Capture the cell that displays the provided text and extract its [X, Y] central coordinate. 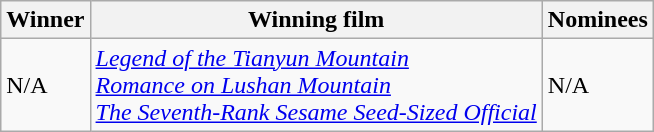
Winner [46, 20]
Legend of the Tianyun MountainRomance on Lushan MountainThe Seventh-Rank Sesame Seed-Sized Official [316, 85]
Nominees [598, 20]
Winning film [316, 20]
